Extract the [X, Y] coordinate from the center of the cell holding the provided text.  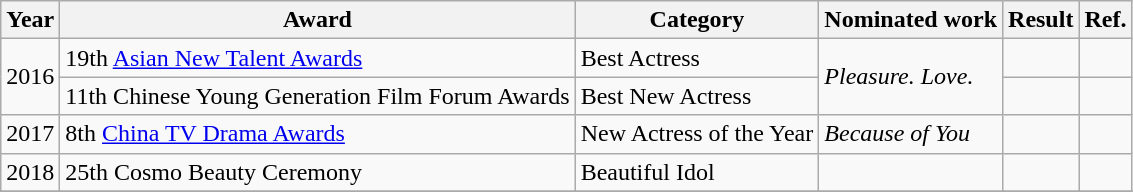
New Actress of the Year [697, 134]
Category [697, 20]
2018 [30, 172]
Nominated work [911, 20]
Best New Actress [697, 96]
Because of You [911, 134]
Award [318, 20]
Result [1041, 20]
Year [30, 20]
25th Cosmo Beauty Ceremony [318, 172]
8th China TV Drama Awards [318, 134]
19th Asian New Talent Awards [318, 58]
2017 [30, 134]
Best Actress [697, 58]
Ref. [1106, 20]
Pleasure. Love. [911, 77]
Beautiful Idol [697, 172]
11th Chinese Young Generation Film Forum Awards [318, 96]
2016 [30, 77]
